Return [x, y] of the center of cell containing provided text 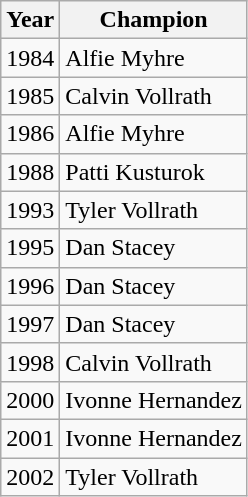
1997 [30, 324]
Year [30, 20]
1985 [30, 96]
1984 [30, 58]
1998 [30, 362]
2000 [30, 400]
1996 [30, 286]
1995 [30, 248]
Patti Kusturok [154, 172]
1988 [30, 172]
1986 [30, 134]
1993 [30, 210]
2002 [30, 477]
Champion [154, 20]
2001 [30, 438]
